Find where the given text appears and provide that cell's center as (x, y) coordinate. 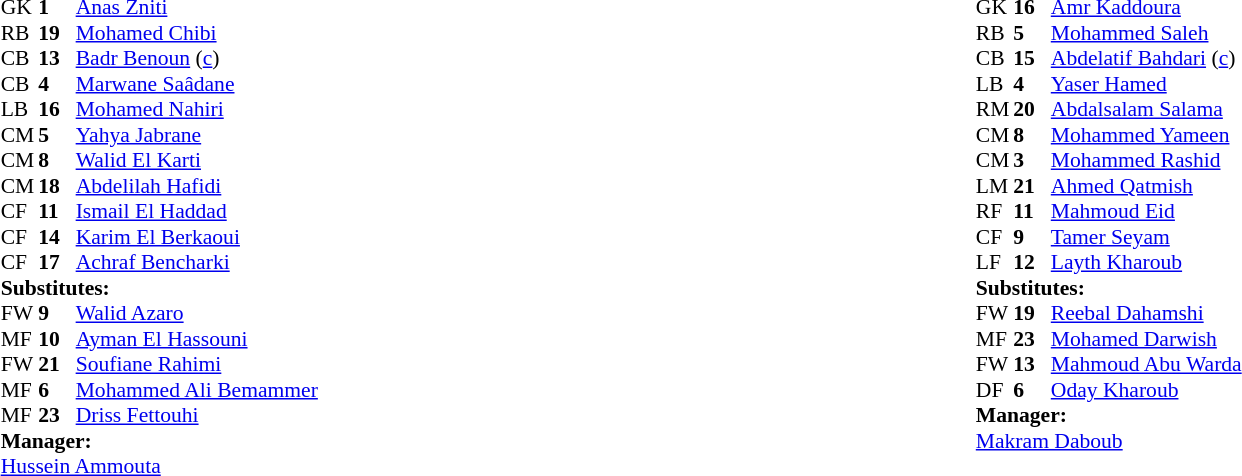
Walid Azaro (197, 313)
Mahmoud Eid (1146, 211)
12 (1032, 263)
Ayman El Hassouni (197, 339)
Walid El Karti (197, 161)
Ahmed Qatmish (1146, 186)
Oday Kharoub (1146, 390)
DF (995, 390)
10 (57, 339)
Mohammed Rashid (1146, 161)
Badr Benoun (c) (197, 59)
Soufiane Rahimi (197, 365)
Karim El Berkaoui (197, 237)
LF (995, 263)
Mohamed Nahiri (197, 109)
Mohamed Chibi (197, 33)
Achraf Bencharki (197, 263)
Abdelatif Bahdari (c) (1146, 59)
Mohamed Darwish (1146, 339)
Yaser Hamed (1146, 84)
Reebal Dahamshi (1146, 313)
20 (1032, 109)
Abdalsalam Salama (1146, 109)
Layth Kharoub (1146, 263)
Yahya Jabrane (197, 135)
3 (1032, 161)
Marwane Saâdane (197, 84)
Ismail El Haddad (197, 211)
Makram Daboub (1109, 441)
RM (995, 109)
RF (995, 211)
Mohammed Saleh (1146, 33)
Mohammed Ali Bemammer (197, 390)
Mohammed Yameen (1146, 135)
LM (995, 186)
Mahmoud Abu Warda (1146, 365)
16 (57, 109)
Tamer Seyam (1146, 237)
17 (57, 263)
Abdelilah Hafidi (197, 186)
15 (1032, 59)
Driss Fettouhi (197, 415)
18 (57, 186)
14 (57, 237)
